Return the (X, Y) coordinate for the center point of the cell that contains the specified text.  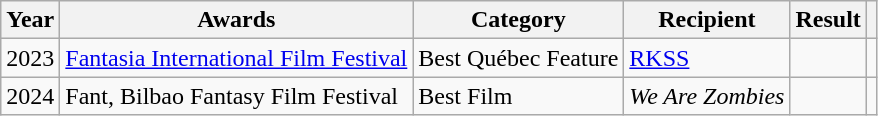
Result (828, 20)
RKSS (707, 58)
Best Film (518, 96)
Year (30, 20)
Awards (236, 20)
Recipient (707, 20)
We Are Zombies (707, 96)
2023 (30, 58)
Fantasia International Film Festival (236, 58)
Category (518, 20)
Best Québec Feature (518, 58)
Fant, Bilbao Fantasy Film Festival (236, 96)
2024 (30, 96)
